Output the [X, Y] coordinate of the center of the cell containing the given text.  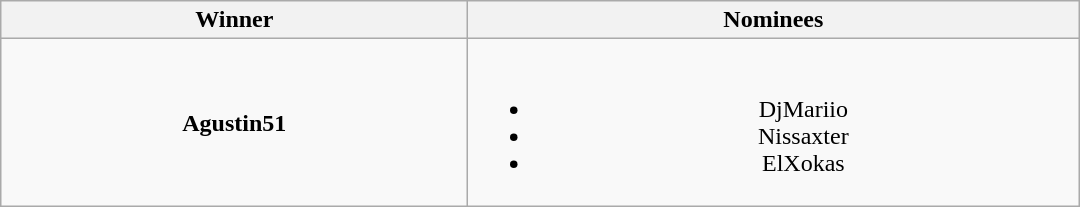
DjMariio Nissaxter ElXokas [774, 122]
Agustin51 [234, 122]
Winner [234, 20]
Nominees [774, 20]
